Scan for the cell matching the given text and deliver its (X, Y) coordinate at center. 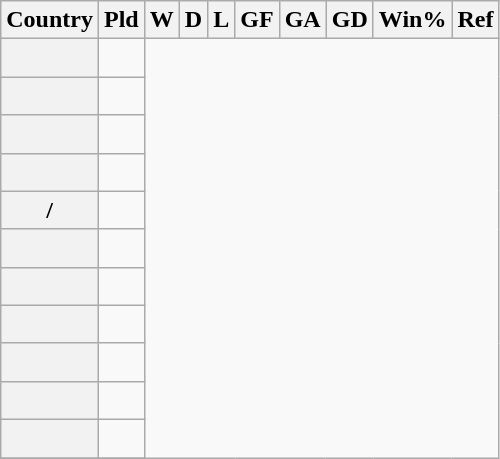
L (222, 20)
/ (50, 210)
GF (257, 20)
GA (302, 20)
Ref (476, 20)
D (193, 20)
Win% (412, 20)
W (162, 20)
GD (350, 20)
Country (50, 20)
Pld (121, 20)
